Determine the [X, Y] coordinate at the center of the cell enclosing the given text.  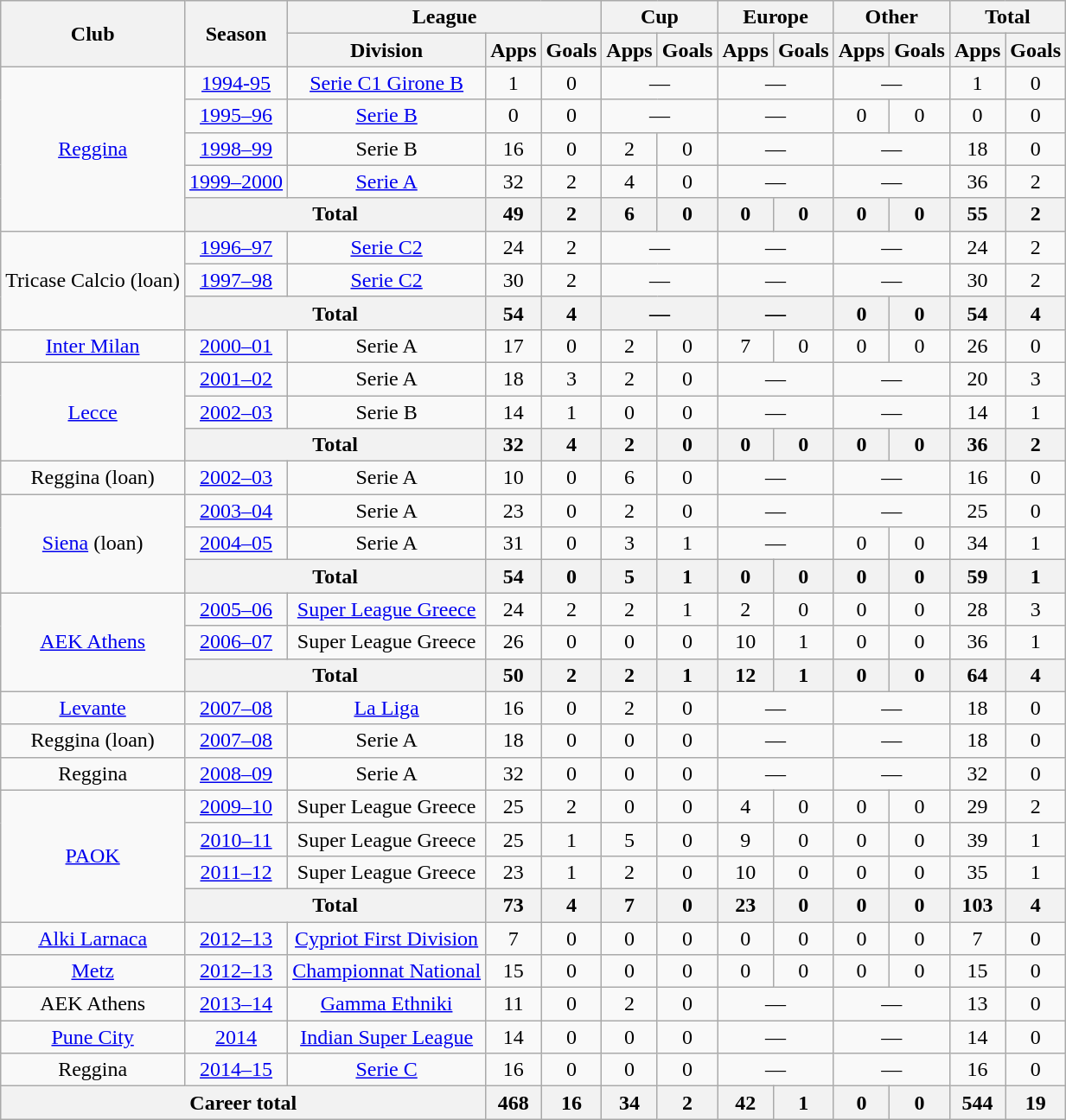
28 [977, 609]
12 [745, 675]
Alki Larnaca [93, 938]
20 [977, 379]
Lecce [93, 411]
29 [977, 806]
Career total [244, 1103]
Gamma Ethniki [387, 1004]
2014 [237, 1037]
1999–2000 [237, 181]
64 [977, 675]
2006–07 [237, 642]
50 [514, 675]
2014–15 [237, 1070]
468 [514, 1103]
2009–10 [237, 806]
PAOK [93, 856]
1994-95 [237, 83]
Cypriot First Division [387, 938]
9 [745, 839]
Other [891, 17]
1996–97 [237, 247]
103 [977, 905]
Pune City [93, 1037]
2008–09 [237, 773]
39 [977, 839]
Championnat National [387, 971]
Serie C [387, 1070]
2004–05 [237, 544]
Europe [776, 17]
2005–06 [237, 609]
Inter Milan [93, 346]
Indian Super League [387, 1037]
19 [1036, 1103]
1995–96 [237, 116]
Club [93, 34]
544 [977, 1103]
2010–11 [237, 839]
2011–12 [237, 872]
55 [977, 214]
2001–02 [237, 379]
Tricase Calcio (loan) [93, 280]
League [444, 17]
35 [977, 872]
Serie C1 Girone B [387, 83]
Season [237, 34]
2000–01 [237, 346]
1997–98 [237, 280]
49 [514, 214]
13 [977, 1004]
73 [514, 905]
17 [514, 346]
2003–04 [237, 511]
59 [977, 576]
31 [514, 544]
Levante [93, 708]
Cup [660, 17]
Division [387, 50]
Siena (loan) [93, 544]
2013–14 [237, 1004]
La Liga [387, 708]
42 [745, 1103]
11 [514, 1004]
Metz [93, 971]
1998–99 [237, 149]
